Search for the cell housing the specified text and yield its [X, Y] center coordinate. 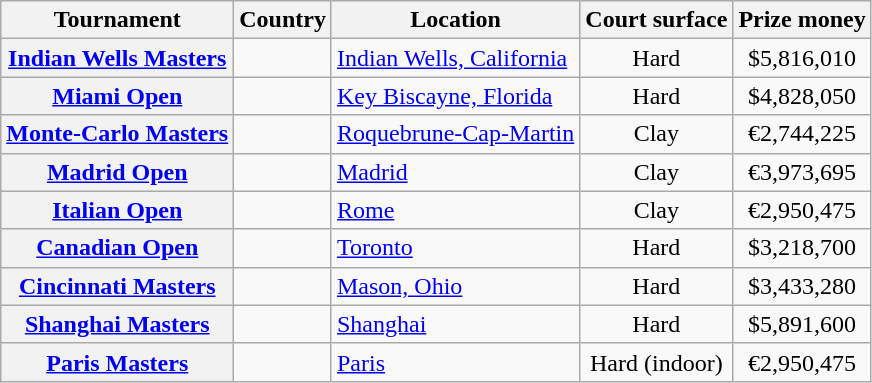
Location [455, 20]
Shanghai Masters [118, 324]
Madrid [455, 172]
Madrid Open [118, 172]
Tournament [118, 20]
Indian Wells, California [455, 58]
Indian Wells Masters [118, 58]
Toronto [455, 248]
Paris Masters [118, 362]
Italian Open [118, 210]
$3,218,700 [802, 248]
$4,828,050 [802, 96]
Rome [455, 210]
Miami Open [118, 96]
Prize money [802, 20]
Country [283, 20]
$5,891,600 [802, 324]
Canadian Open [118, 248]
Monte-Carlo Masters [118, 134]
Hard (indoor) [656, 362]
Paris [455, 362]
Shanghai [455, 324]
Key Biscayne, Florida [455, 96]
€2,744,225 [802, 134]
$3,433,280 [802, 286]
Mason, Ohio [455, 286]
$5,816,010 [802, 58]
Cincinnati Masters [118, 286]
Court surface [656, 20]
Roquebrune-Cap-Martin [455, 134]
€3,973,695 [802, 172]
